Identify which cell holds the provided text, then report its (X, Y) central coordinate. 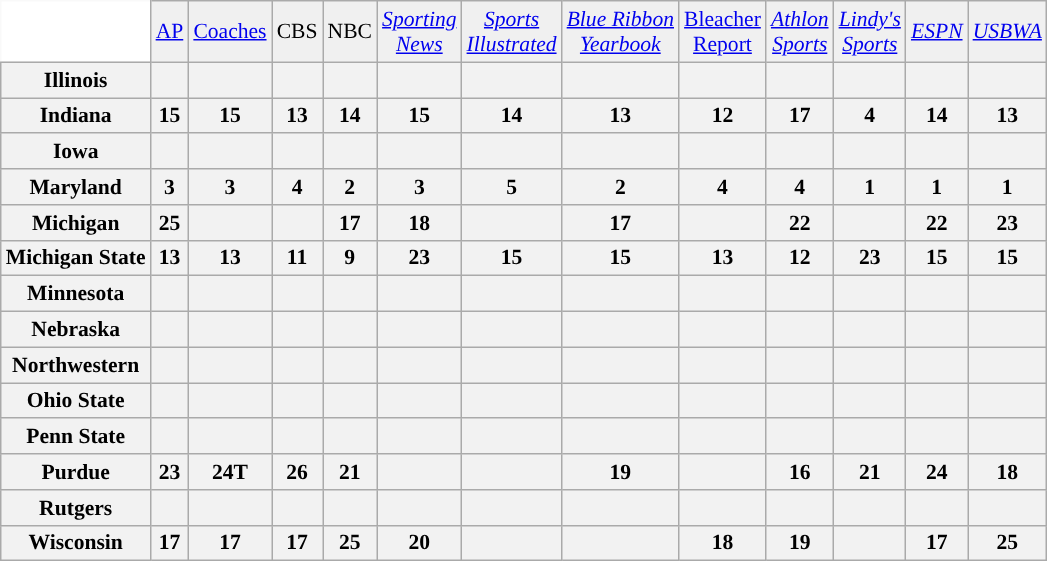
5 (512, 187)
Michigan State (76, 258)
9 (350, 258)
Ohio State (76, 401)
26 (298, 472)
11 (298, 258)
24T (230, 472)
Michigan (76, 223)
Coaches (230, 32)
CBS (298, 32)
Minnesota (76, 294)
Wisconsin (76, 543)
16 (800, 472)
20 (419, 543)
BleacherReport (722, 32)
SportingNews (419, 32)
Iowa (76, 152)
Rutgers (76, 508)
Northwestern (76, 365)
Illinois (76, 80)
NBC (350, 32)
Blue RibbonYearbook (620, 32)
Penn State (76, 437)
AP (170, 32)
Lindy'sSports (870, 32)
Maryland (76, 187)
Nebraska (76, 330)
ESPN (937, 32)
24 (937, 472)
Purdue (76, 472)
AthlonSports (800, 32)
Indiana (76, 116)
SportsIllustrated (512, 32)
USBWA (1008, 32)
